Determine the [x, y] coordinate at the center of the cell enclosing the given text.  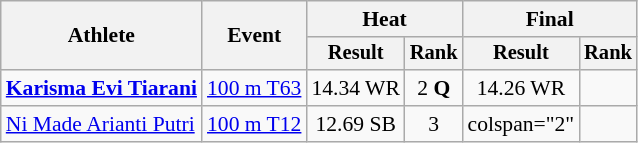
2 Q [434, 88]
Karisma Evi Tiarani [102, 88]
Final [550, 19]
100 m T63 [254, 88]
Athlete [102, 36]
12.69 SB [355, 124]
14.26 WR [522, 88]
100 m T12 [254, 124]
colspan="2" [522, 124]
Heat [384, 19]
14.34 WR [355, 88]
3 [434, 124]
Event [254, 36]
Ni Made Arianti Putri [102, 124]
